Extract the [X, Y] coordinate from the center of the cell holding the provided text.  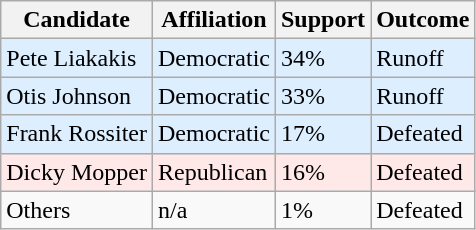
Support [322, 20]
34% [322, 58]
Candidate [77, 20]
Outcome [423, 20]
Pete Liakakis [77, 58]
Otis Johnson [77, 96]
1% [322, 210]
n/a [214, 210]
Frank Rossiter [77, 134]
16% [322, 172]
Affiliation [214, 20]
33% [322, 96]
Others [77, 210]
17% [322, 134]
Dicky Mopper [77, 172]
Republican [214, 172]
